Determine the [x, y] coordinate at the center of the cell enclosing the given text.  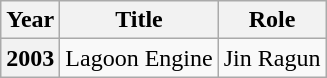
Year [30, 20]
Jin Ragun [272, 58]
Role [272, 20]
Title [139, 20]
2003 [30, 58]
Lagoon Engine [139, 58]
